Detect which cell encompasses the target text, then output its (x, y) center coordinate. 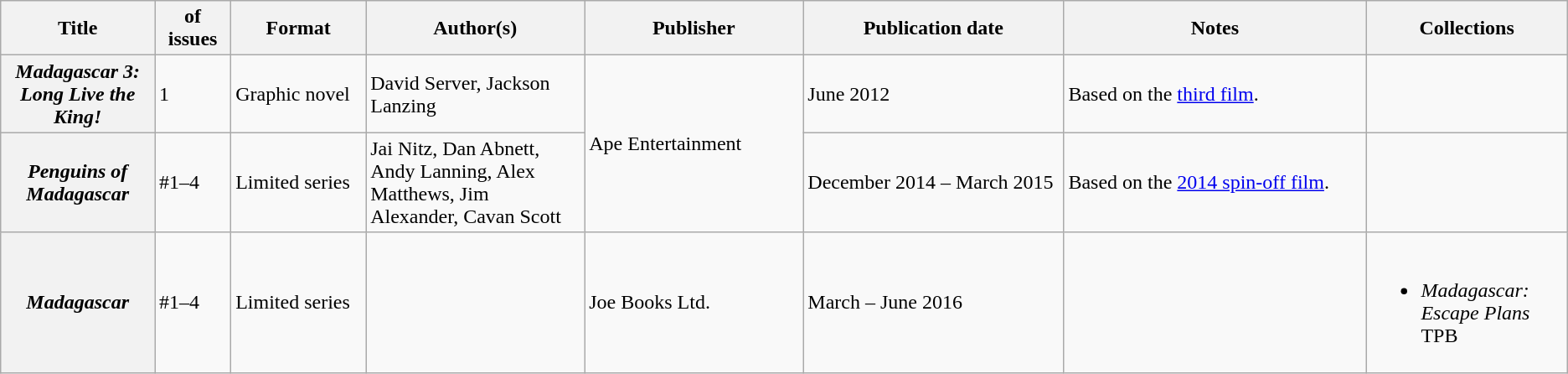
June 2012 (933, 94)
Jai Nitz, Dan Abnett, Andy Lanning, Alex Matthews, Jim Alexander, Cavan Scott (476, 183)
March – June 2016 (933, 302)
1 (193, 94)
Based on the third film. (1215, 94)
Collections (1467, 29)
David Server, Jackson Lanzing (476, 94)
Joe Books Ltd. (694, 302)
Author(s) (476, 29)
Publisher (694, 29)
December 2014 – March 2015 (933, 183)
Notes (1215, 29)
Madagascar: Escape Plans TPB (1467, 302)
Title (78, 29)
Graphic novel (298, 94)
of issues (193, 29)
Penguins of Madagascar (78, 183)
Madagascar 3: Long Live the King! (78, 94)
Format (298, 29)
Based on the 2014 spin-off film. (1215, 183)
Ape Entertainment (694, 144)
Madagascar (78, 302)
Publication date (933, 29)
